Detect which cell encompasses the target text, then output its (x, y) center coordinate. 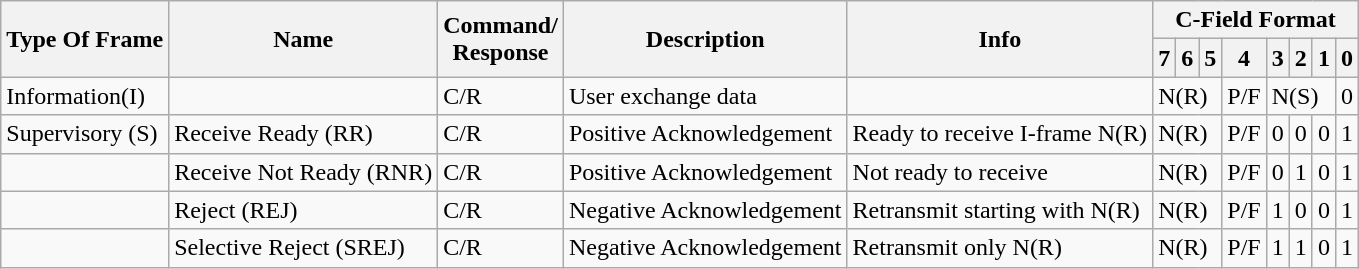
Reject (REJ) (304, 210)
Supervisory (S) (85, 134)
Type Of Frame (85, 39)
4 (1244, 58)
6 (1188, 58)
Retransmit only N(R) (1000, 248)
Information(I) (85, 96)
Info (1000, 39)
2 (1300, 58)
User exchange data (705, 96)
Retransmit starting with N(R) (1000, 210)
Receive Not Ready (RNR) (304, 172)
5 (1210, 58)
C-Field Format (1256, 20)
7 (1164, 58)
Receive Ready (RR) (304, 134)
3 (1278, 58)
Name (304, 39)
Not ready to receive (1000, 172)
Command/Response (501, 39)
N(S) (1300, 96)
Ready to receive I-frame N(R) (1000, 134)
Description (705, 39)
Selective Reject (SREJ) (304, 248)
